Return (x, y) of the center of cell containing provided text 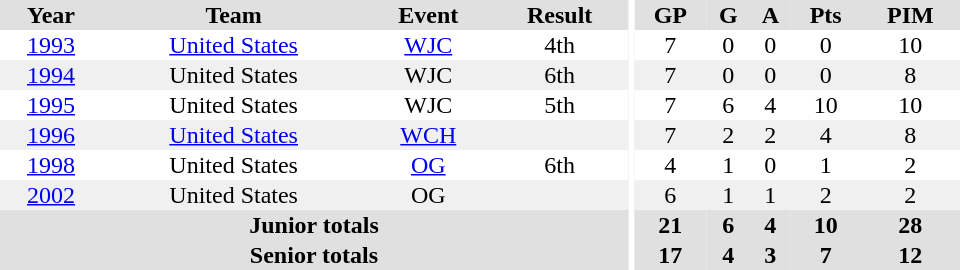
Senior totals (314, 255)
Team (234, 15)
1995 (51, 105)
A (770, 15)
Event (428, 15)
5th (560, 105)
GP (670, 15)
2002 (51, 195)
G (728, 15)
Result (560, 15)
21 (670, 225)
PIM (910, 15)
1998 (51, 165)
28 (910, 225)
3 (770, 255)
Year (51, 15)
12 (910, 255)
4th (560, 45)
17 (670, 255)
1996 (51, 135)
WCH (428, 135)
1994 (51, 75)
Junior totals (314, 225)
1993 (51, 45)
Pts (826, 15)
